Return the [X, Y] coordinate for the center point of the cell that contains the specified text.  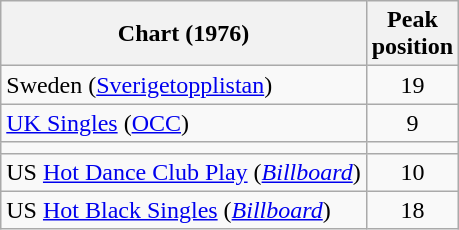
19 [412, 85]
UK Singles (OCC) [184, 123]
10 [412, 172]
Chart (1976) [184, 34]
US Hot Black Singles (Billboard) [184, 210]
9 [412, 123]
Sweden (Sverigetopplistan) [184, 85]
Peak position [412, 34]
18 [412, 210]
US Hot Dance Club Play (Billboard) [184, 172]
